Output the (X, Y) coordinate of the center of the cell containing the given text.  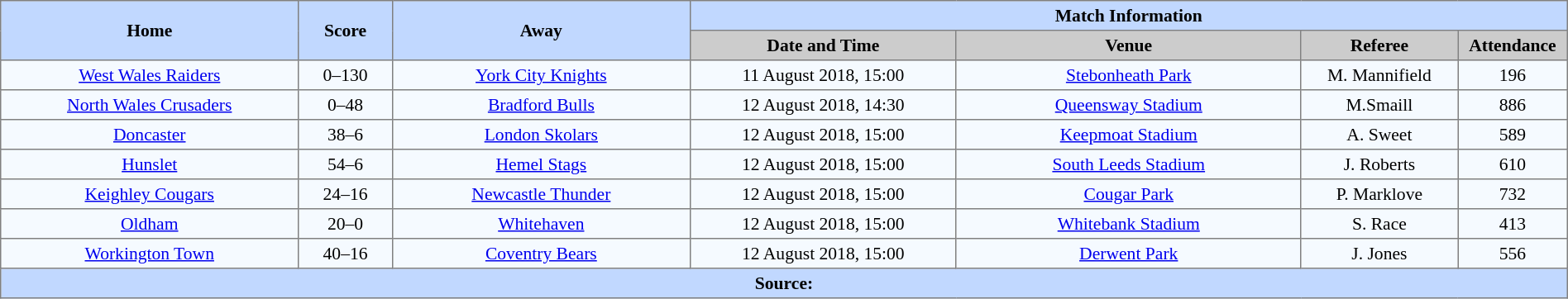
54–6 (346, 164)
Home (150, 31)
Keighley Cougars (150, 194)
40–16 (346, 254)
Keepmoat Stadium (1128, 135)
P. Marklove (1379, 194)
London Skolars (541, 135)
886 (1513, 105)
11 August 2018, 15:00 (823, 75)
Coventry Bears (541, 254)
Date and Time (823, 45)
Away (541, 31)
Hunslet (150, 164)
A. Sweet (1379, 135)
Queensway Stadium (1128, 105)
Oldham (150, 224)
J. Jones (1379, 254)
556 (1513, 254)
Whitebank Stadium (1128, 224)
0–48 (346, 105)
Workington Town (150, 254)
Attendance (1513, 45)
Newcastle Thunder (541, 194)
732 (1513, 194)
24–16 (346, 194)
Doncaster (150, 135)
Score (346, 31)
Venue (1128, 45)
Cougar Park (1128, 194)
Bradford Bulls (541, 105)
South Leeds Stadium (1128, 164)
Derwent Park (1128, 254)
Source: (784, 283)
York City Knights (541, 75)
Referee (1379, 45)
Whitehaven (541, 224)
West Wales Raiders (150, 75)
M.Smaill (1379, 105)
North Wales Crusaders (150, 105)
589 (1513, 135)
196 (1513, 75)
12 August 2018, 14:30 (823, 105)
S. Race (1379, 224)
38–6 (346, 135)
J. Roberts (1379, 164)
610 (1513, 164)
Stebonheath Park (1128, 75)
413 (1513, 224)
0–130 (346, 75)
20–0 (346, 224)
M. Mannifield (1379, 75)
Match Information (1128, 16)
Hemel Stags (541, 164)
